Capture the cell that displays the provided text and extract its [X, Y] central coordinate. 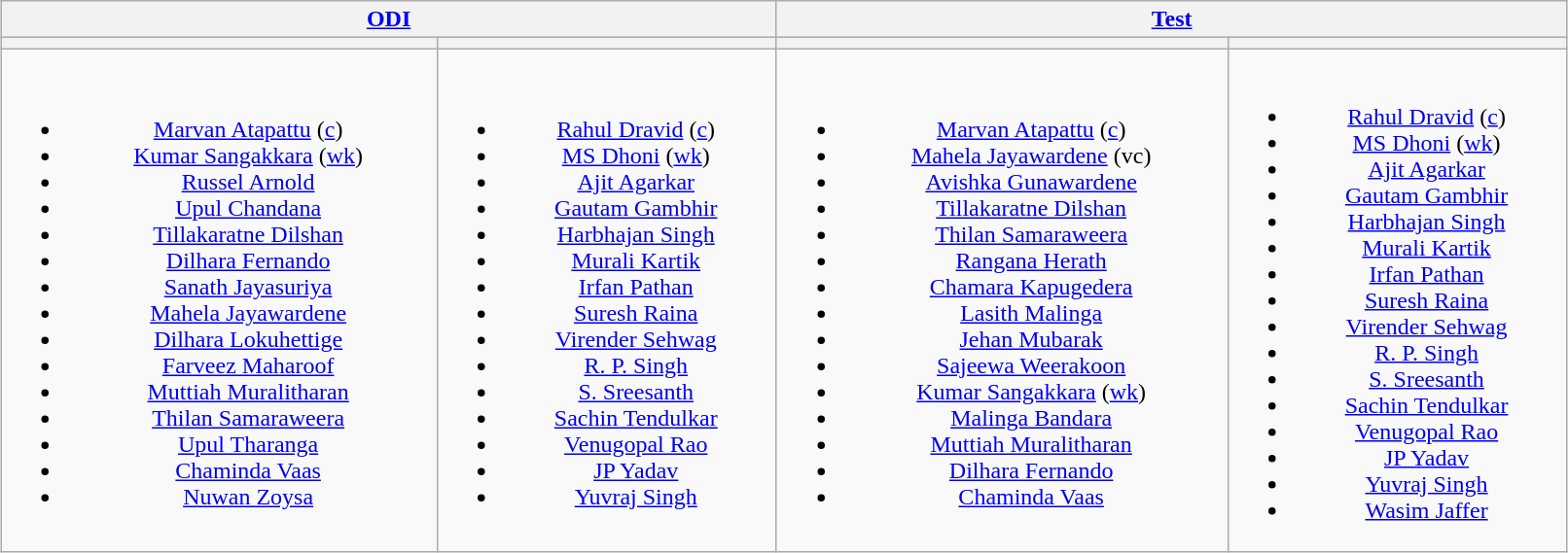
Test [1171, 19]
ODI [389, 19]
